Find where the given text appears and provide that cell's center as [X, Y] coordinate. 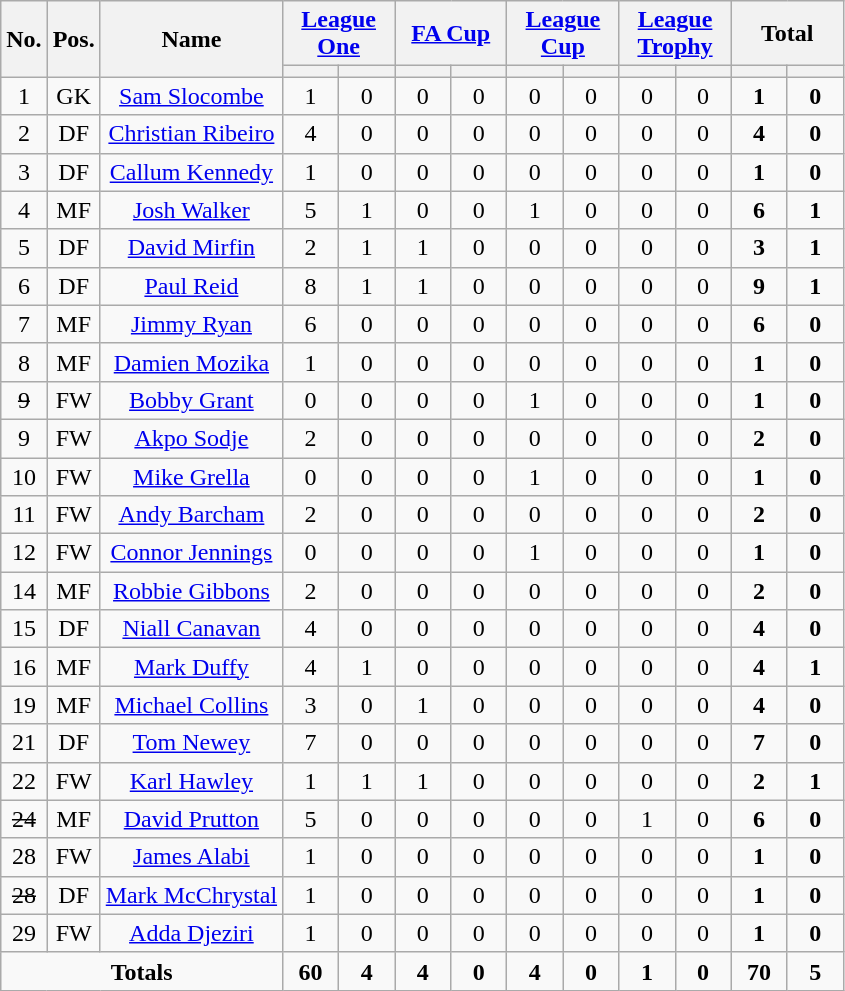
James Alabi [191, 857]
League One [339, 34]
24 [24, 819]
14 [24, 591]
Totals [142, 971]
10 [24, 477]
Name [191, 39]
League Cup [563, 34]
19 [24, 705]
16 [24, 667]
22 [24, 781]
Andy Barcham [191, 515]
Total [787, 34]
60 [311, 971]
Mark McChrystal [191, 895]
Jimmy Ryan [191, 324]
12 [24, 553]
Tom Newey [191, 743]
Bobby Grant [191, 400]
11 [24, 515]
Mike Grella [191, 477]
Paul Reid [191, 286]
Michael Collins [191, 705]
Josh Walker [191, 210]
Christian Ribeiro [191, 134]
League Trophy [675, 34]
David Prutton [191, 819]
15 [24, 629]
FA Cup [451, 34]
Connor Jennings [191, 553]
Niall Canavan [191, 629]
Mark Duffy [191, 667]
29 [24, 933]
David Mirfin [191, 248]
Pos. [74, 39]
21 [24, 743]
Adda Djeziri [191, 933]
Karl Hawley [191, 781]
Damien Mozika [191, 362]
Robbie Gibbons [191, 591]
Akpo Sodje [191, 438]
Sam Slocombe [191, 96]
GK [74, 96]
Callum Kennedy [191, 172]
No. [24, 39]
70 [759, 971]
